For the text-containing cell, return its midpoint in [X, Y] coordinate format. 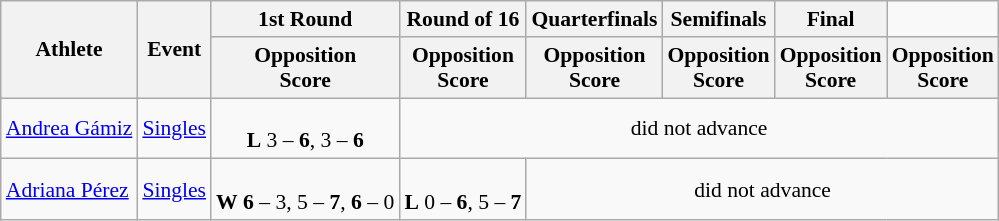
Andrea Gámiz [70, 128]
Semifinals [718, 19]
Round of 16 [462, 19]
1st Round [305, 19]
L 0 – 6, 5 – 7 [462, 190]
Quarterfinals [594, 19]
W 6 – 3, 5 – 7, 6 – 0 [305, 190]
L 3 – 6, 3 – 6 [305, 128]
Final [831, 19]
Event [174, 50]
Adriana Pérez [70, 190]
Athlete [70, 50]
